Scan for the cell matching the given text and deliver its (X, Y) coordinate at center. 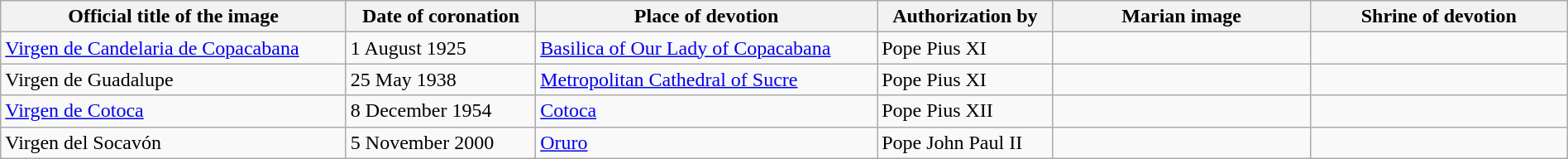
25 May 1938 (440, 79)
Authorization by (966, 17)
Date of coronation (440, 17)
Cotoca (706, 111)
Metropolitan Cathedral of Sucre (706, 79)
Pope John Paul II (966, 142)
Pope Pius XII (966, 111)
Oruro (706, 142)
Place of devotion (706, 17)
8 December 1954 (440, 111)
Shrine of devotion (1439, 17)
1 August 1925 (440, 48)
Virgen del Socavón (174, 142)
Basilica of Our Lady of Copacabana (706, 48)
Virgen de Cotoca (174, 111)
Official title of the image (174, 17)
Marian image (1181, 17)
Virgen de Guadalupe (174, 79)
Virgen de Candelaria de Copacabana (174, 48)
5 November 2000 (440, 142)
